Capture the cell that displays the provided text and extract its (x, y) central coordinate. 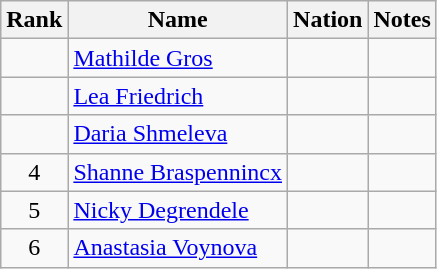
5 (34, 210)
Notes (402, 20)
Nation (328, 20)
Daria Shmeleva (178, 134)
Lea Friedrich (178, 96)
Nicky Degrendele (178, 210)
Anastasia Voynova (178, 248)
Shanne Braspennincx (178, 172)
6 (34, 248)
Rank (34, 20)
Mathilde Gros (178, 58)
4 (34, 172)
Name (178, 20)
